Pinpoint the cell where the given text exists, returning its [x, y] midpoint coordinate. 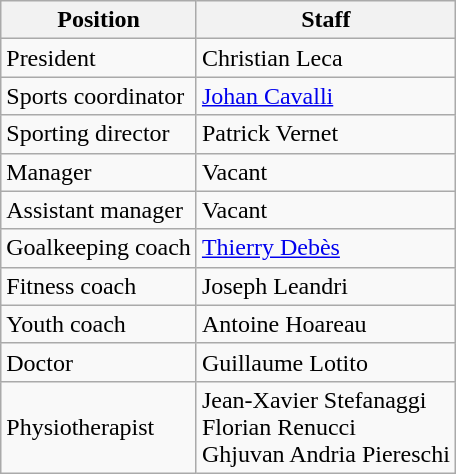
Position [99, 20]
Sporting director [99, 134]
Doctor [99, 362]
President [99, 58]
Antoine Hoareau [326, 324]
Patrick Vernet [326, 134]
Jean-Xavier Stefanaggi Florian Renucci Ghjuvan Andria Piereschi [326, 427]
Physiotherapist [99, 427]
Joseph Leandri [326, 286]
Sports coordinator [99, 96]
Johan Cavalli [326, 96]
Fitness coach [99, 286]
Assistant manager [99, 210]
Thierry Debès [326, 248]
Christian Leca [326, 58]
Goalkeeping coach [99, 248]
Staff [326, 20]
Youth coach [99, 324]
Guillaume Lotito [326, 362]
Manager [99, 172]
